Return (x, y) of the center of cell containing provided text 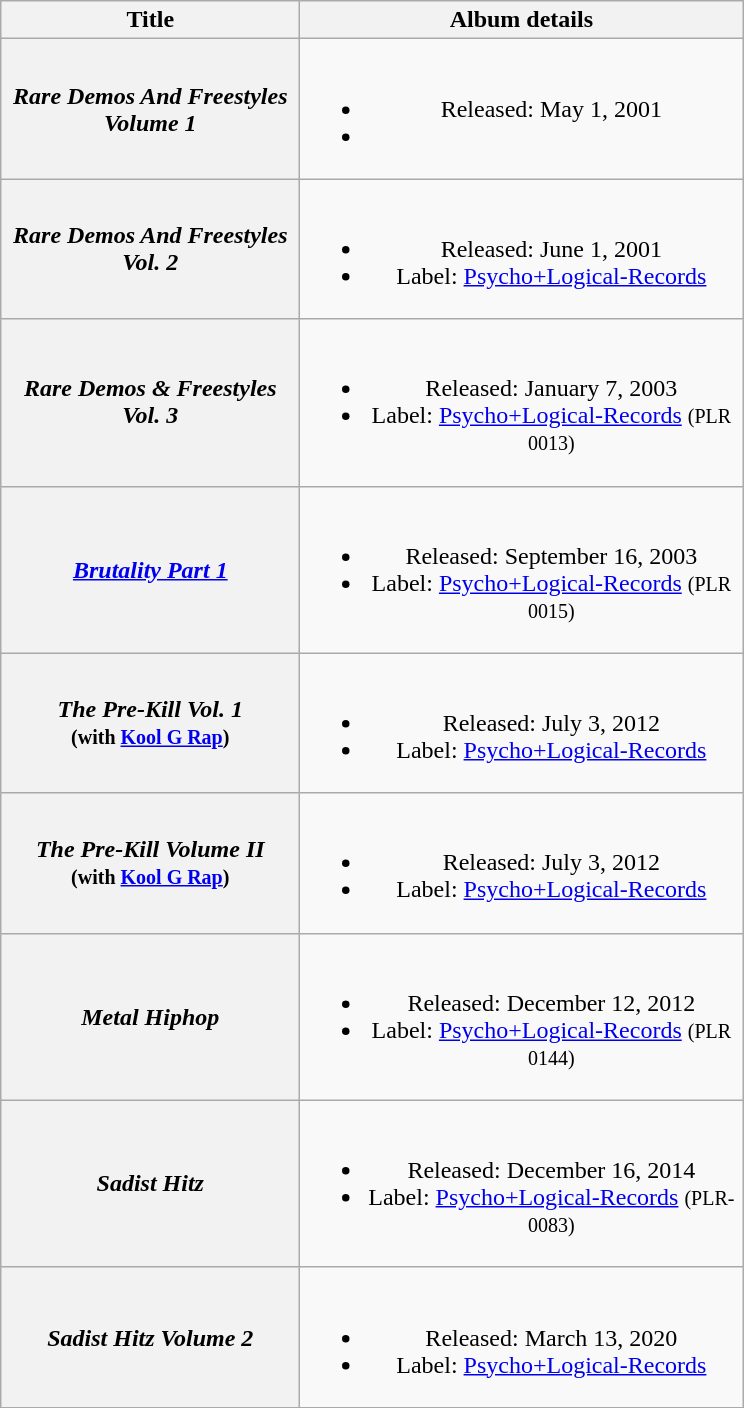
Released: December 16, 2014Label: Psycho+Logical-Records (PLR-0083) (522, 1184)
Released: September 16, 2003Label: Psycho+Logical-Records (PLR 0015) (522, 570)
The Pre-Kill Vol. 1(with Kool G Rap) (150, 723)
Rare Demos And Freestyles Volume 1 (150, 109)
Released: March 13, 2020Label: Psycho+Logical-Records (522, 1337)
Released: May 1, 2001 (522, 109)
Sadist Hitz (150, 1184)
The Pre-Kill Volume II(with Kool G Rap) (150, 863)
Released: June 1, 2001Label: Psycho+Logical-Records (522, 249)
Metal Hiphop (150, 1016)
Rare Demos & Freestyles Vol. 3 (150, 402)
Album details (522, 20)
Released: December 12, 2012Label: Psycho+Logical-Records (PLR 0144) (522, 1016)
Rare Demos And Freestyles Vol. 2 (150, 249)
Sadist Hitz Volume 2 (150, 1337)
Released: January 7, 2003Label: Psycho+Logical-Records (PLR 0013) (522, 402)
Brutality Part 1 (150, 570)
Title (150, 20)
